From the cell containing the given text, extract its center point as (X, Y) coordinate. 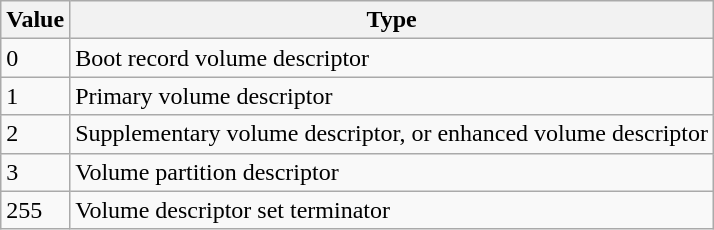
255 (36, 210)
Type (392, 20)
Boot record volume descriptor (392, 58)
2 (36, 134)
Supplementary volume descriptor, or enhanced volume descriptor (392, 134)
1 (36, 96)
Value (36, 20)
Volume partition descriptor (392, 172)
3 (36, 172)
Volume descriptor set terminator (392, 210)
0 (36, 58)
Primary volume descriptor (392, 96)
